Extract the (X, Y) coordinate from the center of the cell holding the provided text.  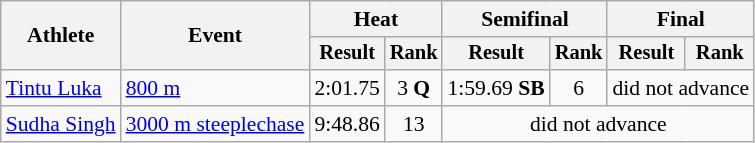
Heat (376, 19)
1:59.69 SB (496, 88)
Tintu Luka (61, 88)
9:48.86 (346, 124)
800 m (216, 88)
Athlete (61, 36)
6 (579, 88)
Sudha Singh (61, 124)
3000 m steeplechase (216, 124)
Semifinal (524, 19)
2:01.75 (346, 88)
3 Q (414, 88)
Final (680, 19)
13 (414, 124)
Event (216, 36)
